From the cell containing the given text, extract its center point as [x, y] coordinate. 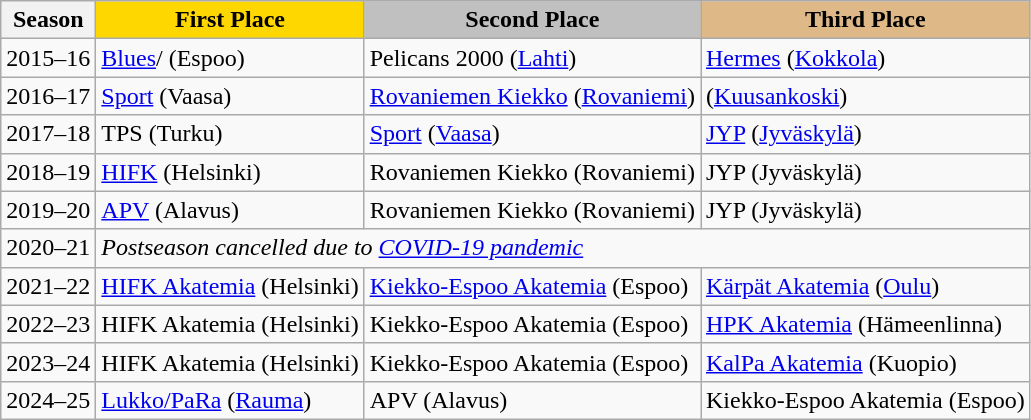
2018–19 [48, 172]
2020–21 [48, 248]
(Kuusankoski) [865, 96]
2017–18 [48, 134]
KalPa Akatemia (Kuopio) [865, 362]
Postseason cancelled due to COVID-19 pandemic [563, 248]
TPS (Turku) [230, 134]
2021–22 [48, 286]
HPK Akatemia (Hämeenlinna) [865, 324]
Pelicans 2000 (Lahti) [532, 58]
First Place [230, 20]
Season [48, 20]
Blues/ (Espoo) [230, 58]
Third Place [865, 20]
2024–25 [48, 400]
Second Place [532, 20]
Lukko/PaRa (Rauma) [230, 400]
Hermes (Kokkola) [865, 58]
2022–23 [48, 324]
2023–24 [48, 362]
2016–17 [48, 96]
Kärpät Akatemia (Oulu) [865, 286]
HIFK (Helsinki) [230, 172]
2019–20 [48, 210]
2015–16 [48, 58]
